Find where the given text appears and provide that cell's center as [x, y] coordinate. 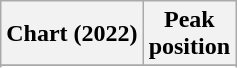
Chart (2022) [72, 34]
Peakposition [189, 34]
